Extract the [X, Y] coordinate from the center of the cell holding the provided text.  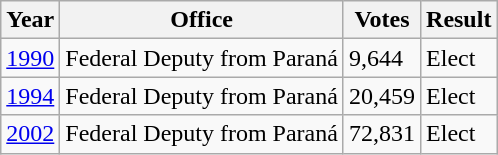
Result [459, 20]
72,831 [382, 134]
1994 [30, 96]
9,644 [382, 58]
20,459 [382, 96]
1990 [30, 58]
2002 [30, 134]
Office [202, 20]
Votes [382, 20]
Year [30, 20]
